Provide the (x, y) coordinate of the cell's center where the given text is located.  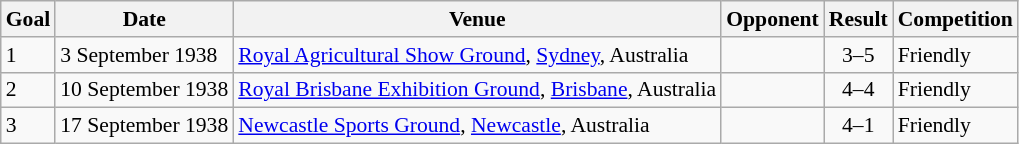
3–5 (858, 55)
1 (28, 55)
17 September 1938 (144, 126)
Opponent (772, 19)
Competition (956, 19)
3 (28, 126)
2 (28, 90)
3 September 1938 (144, 55)
4–1 (858, 126)
Royal Brisbane Exhibition Ground, Brisbane, Australia (477, 90)
Result (858, 19)
Date (144, 19)
Venue (477, 19)
10 September 1938 (144, 90)
Goal (28, 19)
4–4 (858, 90)
Royal Agricultural Show Ground, Sydney, Australia (477, 55)
Newcastle Sports Ground, Newcastle, Australia (477, 126)
